Identify which cell holds the provided text, then report its (X, Y) central coordinate. 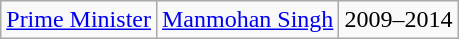
Manmohan Singh (247, 20)
2009–2014 (398, 20)
Prime Minister (79, 20)
